Scan for the cell matching the given text and deliver its (X, Y) coordinate at center. 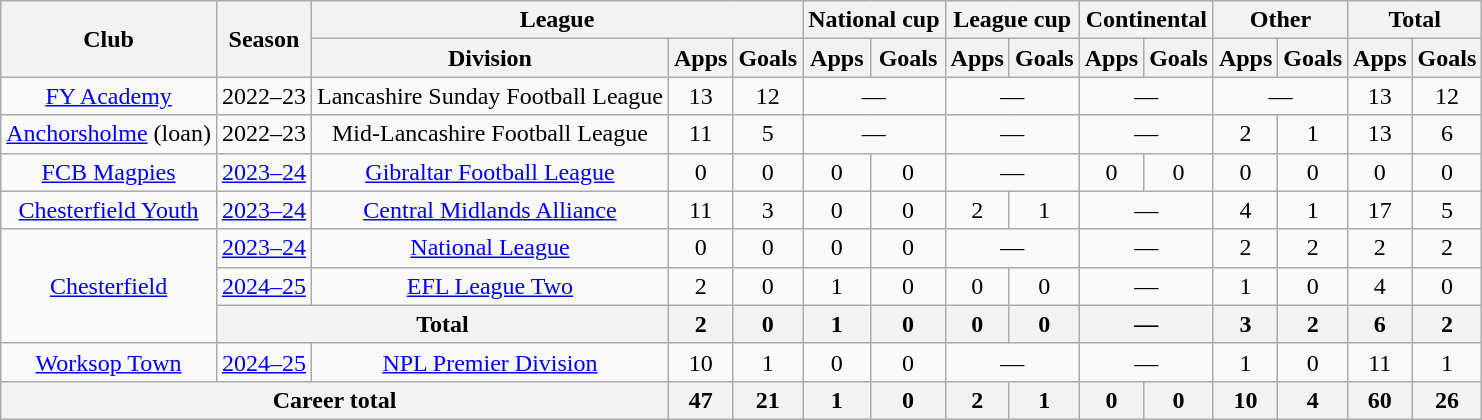
NPL Premier Division (490, 362)
National cup (874, 20)
Chesterfield (109, 286)
47 (700, 400)
60 (1380, 400)
Worksop Town (109, 362)
17 (1380, 210)
Mid-Lancashire Football League (490, 134)
26 (1447, 400)
Division (490, 58)
Other (1280, 20)
National League (490, 248)
Club (109, 39)
FY Academy (109, 96)
League cup (1012, 20)
Season (264, 39)
Chesterfield Youth (109, 210)
21 (768, 400)
Anchorsholme (loan) (109, 134)
League (556, 20)
FCB Magpies (109, 172)
Gibraltar Football League (490, 172)
Continental (1146, 20)
EFL League Two (490, 286)
Career total (335, 400)
Central Midlands Alliance (490, 210)
Lancashire Sunday Football League (490, 96)
